Extract the [x, y] coordinate from the center of the cell holding the provided text.  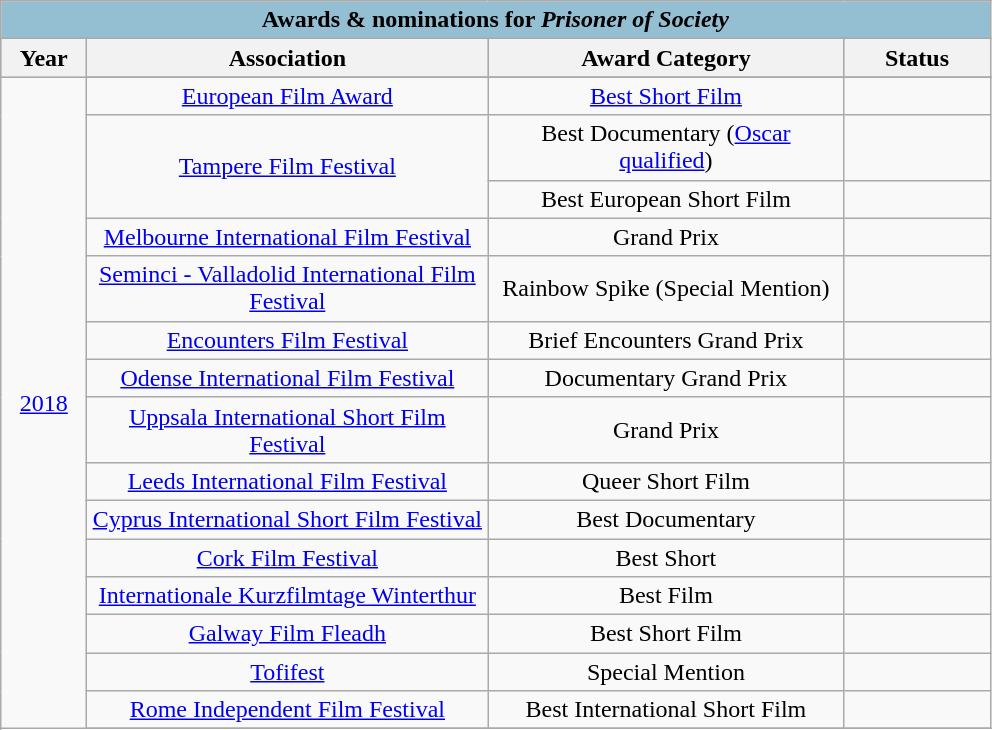
Tampere Film Festival [288, 166]
Status [917, 58]
European Film Award [288, 96]
Cyprus International Short Film Festival [288, 519]
Queer Short Film [666, 481]
Melbourne International Film Festival [288, 237]
Odense International Film Festival [288, 378]
Association [288, 58]
Leeds International Film Festival [288, 481]
Best Documentary (Oscar qualified) [666, 148]
2018 [44, 403]
Best Documentary [666, 519]
Best Film [666, 596]
Rainbow Spike (Special Mention) [666, 288]
Encounters Film Festival [288, 340]
Galway Film Fleadh [288, 634]
Internationale Kurzfilmtage Winterthur [288, 596]
Special Mention [666, 672]
Cork Film Festival [288, 557]
Best Short [666, 557]
Documentary Grand Prix [666, 378]
Seminci - Valladolid International Film Festival [288, 288]
Best International Short Film [666, 710]
Tofifest [288, 672]
Award Category [666, 58]
Uppsala International Short Film Festival [288, 430]
Brief Encounters Grand Prix [666, 340]
Rome Independent Film Festival [288, 710]
Best European Short Film [666, 199]
Awards & nominations for Prisoner of Society [496, 20]
Year [44, 58]
